Scan for the cell matching the given text and deliver its [X, Y] coordinate at center. 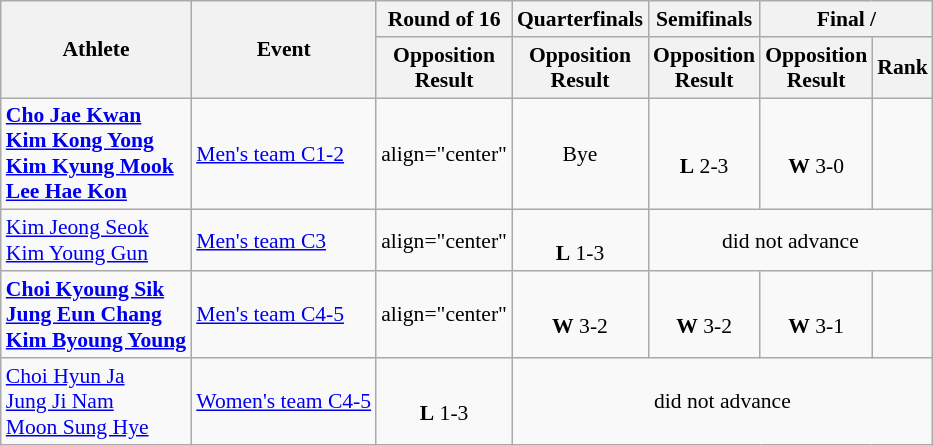
Semifinals [704, 19]
Event [284, 50]
L 2-3 [704, 154]
Cho Jae Kwan Kim Kong Yong Kim Kyung Mook Lee Hae Kon [96, 154]
W 3-1 [816, 314]
Quarterfinals [580, 19]
Final / [846, 19]
Choi Hyun Ja Jung Ji Nam Moon Sung Hye [96, 402]
Men's team C4-5 [284, 314]
Men's team C1-2 [284, 154]
Women's team C4-5 [284, 402]
Kim Jeong Seok Kim Young Gun [96, 240]
Bye [580, 154]
Athlete [96, 50]
Round of 16 [444, 19]
W 3-0 [816, 154]
Men's team C3 [284, 240]
Choi Kyoung Sik Jung Eun Chang Kim Byoung Young [96, 314]
Rank [902, 68]
